Find where the given text appears and provide that cell's center as (x, y) coordinate. 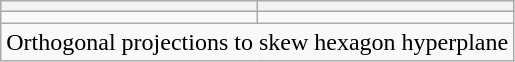
Orthogonal projections to skew hexagon hyperplane (258, 42)
